For the text-containing cell, return its midpoint in [X, Y] coordinate format. 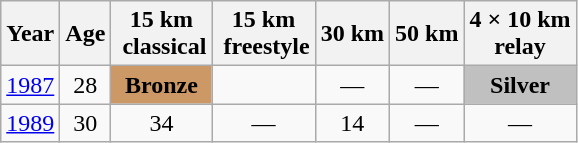
Age [86, 34]
Bronze [162, 85]
1987 [30, 85]
14 [352, 123]
30 km [352, 34]
4 × 10 kmrelay [520, 34]
34 [162, 123]
15 km freestyle [264, 34]
1989 [30, 123]
50 km [427, 34]
30 [86, 123]
Silver [520, 85]
28 [86, 85]
Year [30, 34]
15 km classical [162, 34]
